Scan for the cell matching the given text and deliver its [x, y] coordinate at center. 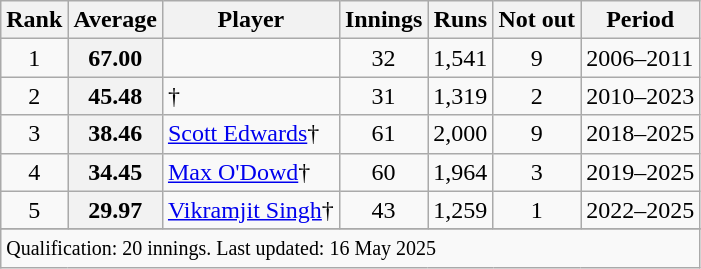
Max O'Dowd† [250, 172]
Innings [383, 20]
2,000 [460, 134]
1,964 [460, 172]
67.00 [116, 58]
Vikramjit Singh† [250, 210]
4 [34, 172]
† [250, 96]
Player [250, 20]
5 [34, 210]
34.45 [116, 172]
61 [383, 134]
38.46 [116, 134]
Period [640, 20]
29.97 [116, 210]
32 [383, 58]
Average [116, 20]
2022–2025 [640, 210]
1,259 [460, 210]
1,319 [460, 96]
1,541 [460, 58]
Rank [34, 20]
2010–2023 [640, 96]
2019–2025 [640, 172]
2006–2011 [640, 58]
Qualification: 20 innings. Last updated: 16 May 2025 [350, 248]
31 [383, 96]
Scott Edwards† [250, 134]
2018–2025 [640, 134]
Runs [460, 20]
60 [383, 172]
43 [383, 210]
Not out [537, 20]
45.48 [116, 96]
